From the cell containing the given text, extract its center point as [x, y] coordinate. 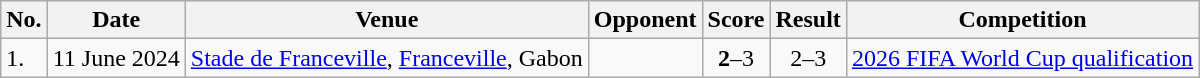
Competition [1022, 20]
Date [116, 20]
Score [736, 20]
Stade de Franceville, Franceville, Gabon [386, 58]
Venue [386, 20]
2026 FIFA World Cup qualification [1022, 58]
No. [24, 20]
Opponent [645, 20]
Result [808, 20]
11 June 2024 [116, 58]
1. [24, 58]
